From the cell containing the given text, extract its center point as (x, y) coordinate. 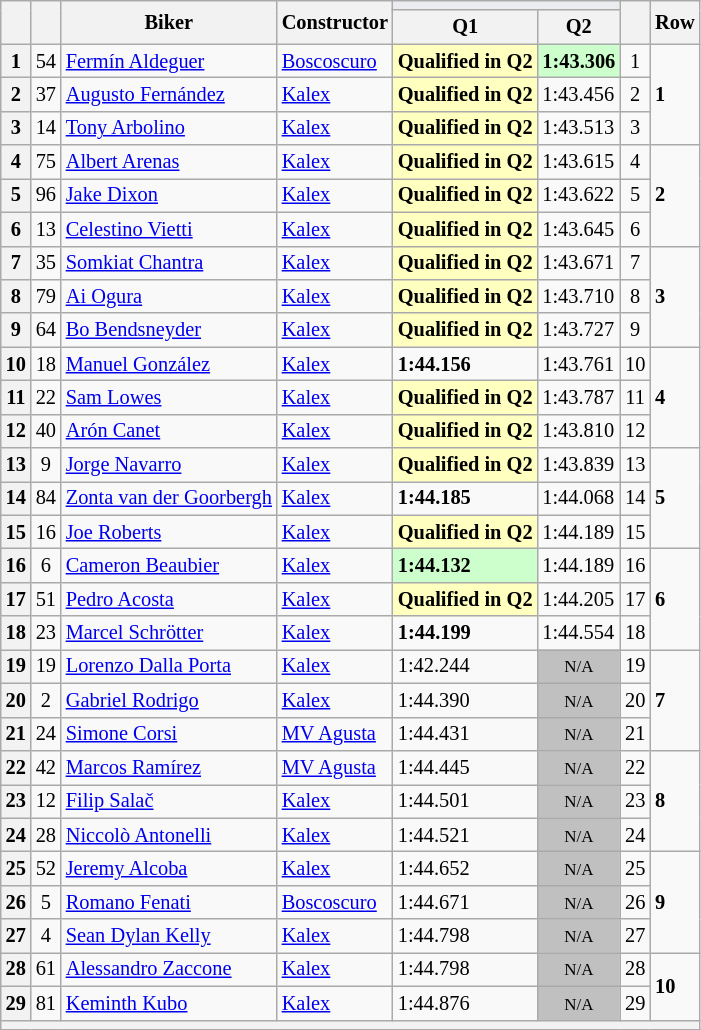
1:44.132 (465, 565)
Somkiat Chantra (169, 263)
64 (46, 330)
1:43.622 (578, 195)
35 (46, 263)
Marcel Schrötter (169, 633)
Lorenzo Dalla Porta (169, 666)
54 (46, 61)
1:44.068 (578, 498)
40 (46, 431)
Ai Ogura (169, 296)
Fermín Aldeguer (169, 61)
1:43.839 (578, 465)
1:43.810 (578, 431)
1:44.390 (465, 700)
1:43.761 (578, 364)
Q2 (578, 27)
1:43.615 (578, 162)
Tony Arbolino (169, 128)
Augusto Fernández (169, 94)
Cameron Beaubier (169, 565)
37 (46, 94)
Albert Arenas (169, 162)
52 (46, 868)
Jake Dixon (169, 195)
1:44.156 (465, 364)
1:42.244 (465, 666)
1:44.501 (465, 801)
51 (46, 599)
1:43.645 (578, 229)
1:44.445 (465, 767)
1:44.185 (465, 498)
Row (674, 22)
75 (46, 162)
Simone Corsi (169, 734)
96 (46, 195)
1:44.205 (578, 599)
Pedro Acosta (169, 599)
Celestino Vietti (169, 229)
1:44.554 (578, 633)
Biker (169, 22)
Bo Bendsneyder (169, 330)
Marcos Ramírez (169, 767)
1:43.787 (578, 397)
Manuel González (169, 364)
Romano Fenati (169, 902)
Niccolò Antonelli (169, 835)
1:43.306 (578, 61)
Jorge Navarro (169, 465)
81 (46, 1003)
1:43.456 (578, 94)
Gabriel Rodrigo (169, 700)
Keminth Kubo (169, 1003)
1:44.431 (465, 734)
1:43.671 (578, 263)
1:43.727 (578, 330)
1:44.671 (465, 902)
1:44.521 (465, 835)
Alessandro Zaccone (169, 969)
Zonta van der Goorbergh (169, 498)
1:44.652 (465, 868)
Filip Salač (169, 801)
1:44.876 (465, 1003)
1:43.513 (578, 128)
1:44.199 (465, 633)
Sam Lowes (169, 397)
Jeremy Alcoba (169, 868)
Joe Roberts (169, 532)
1:43.710 (578, 296)
Constructor (335, 22)
Sean Dylan Kelly (169, 936)
Q1 (465, 27)
61 (46, 969)
Arón Canet (169, 431)
84 (46, 498)
42 (46, 767)
79 (46, 296)
